Extract the [X, Y] coordinate from the center of the cell holding the provided text.  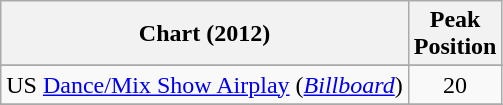
Chart (2012) [204, 34]
20 [455, 85]
PeakPosition [455, 34]
US Dance/Mix Show Airplay (Billboard) [204, 85]
